Search for the cell housing the specified text and yield its [X, Y] center coordinate. 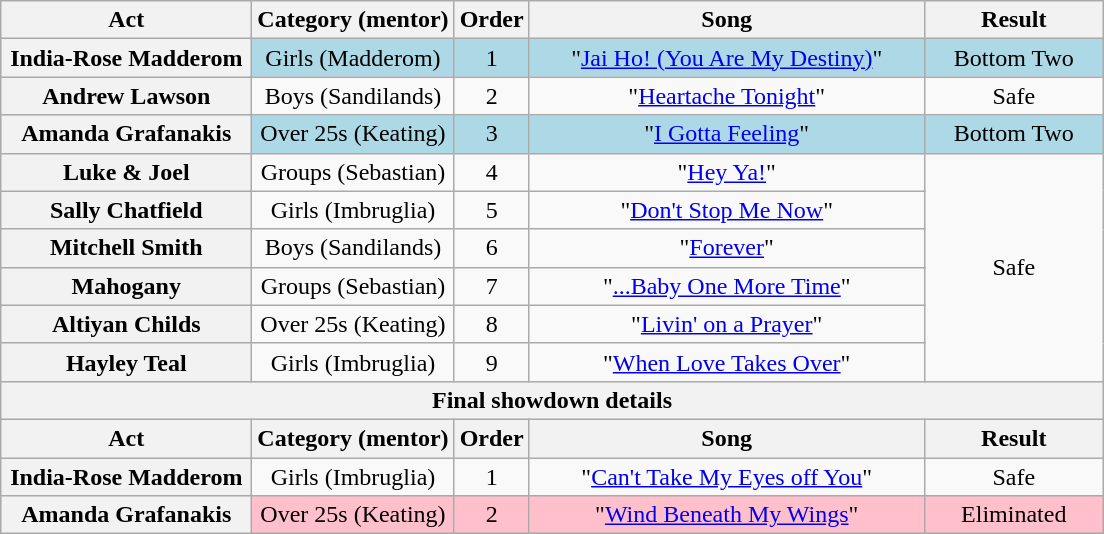
9 [492, 362]
Mahogany [126, 286]
Luke & Joel [126, 172]
7 [492, 286]
5 [492, 210]
Andrew Lawson [126, 96]
"Don't Stop Me Now" [726, 210]
Mitchell Smith [126, 248]
3 [492, 134]
"Livin' on a Prayer" [726, 324]
Hayley Teal [126, 362]
Altiyan Childs [126, 324]
"Wind Beneath My Wings" [726, 515]
Girls (Madderom) [353, 58]
"Hey Ya!" [726, 172]
"When Love Takes Over" [726, 362]
Sally Chatfield [126, 210]
6 [492, 248]
4 [492, 172]
"Can't Take My Eyes off You" [726, 477]
Eliminated [1014, 515]
"Jai Ho! (You Are My Destiny)" [726, 58]
"Forever" [726, 248]
"Heartache Tonight" [726, 96]
"I Gotta Feeling" [726, 134]
8 [492, 324]
Final showdown details [552, 400]
"...Baby One More Time" [726, 286]
